Output the (X, Y) coordinate of the center of the cell containing the given text.  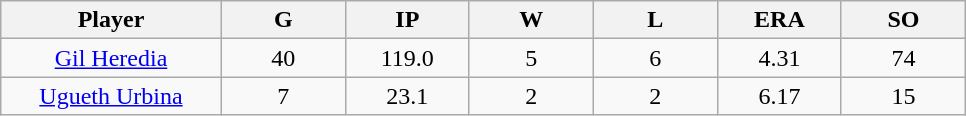
W (531, 20)
G (283, 20)
4.31 (779, 58)
6.17 (779, 96)
74 (903, 58)
119.0 (407, 58)
6 (655, 58)
23.1 (407, 96)
Gil Heredia (111, 58)
ERA (779, 20)
SO (903, 20)
15 (903, 96)
L (655, 20)
40 (283, 58)
7 (283, 96)
Player (111, 20)
5 (531, 58)
Ugueth Urbina (111, 96)
IP (407, 20)
